Extract the (X, Y) coordinate from the center of the cell holding the provided text.  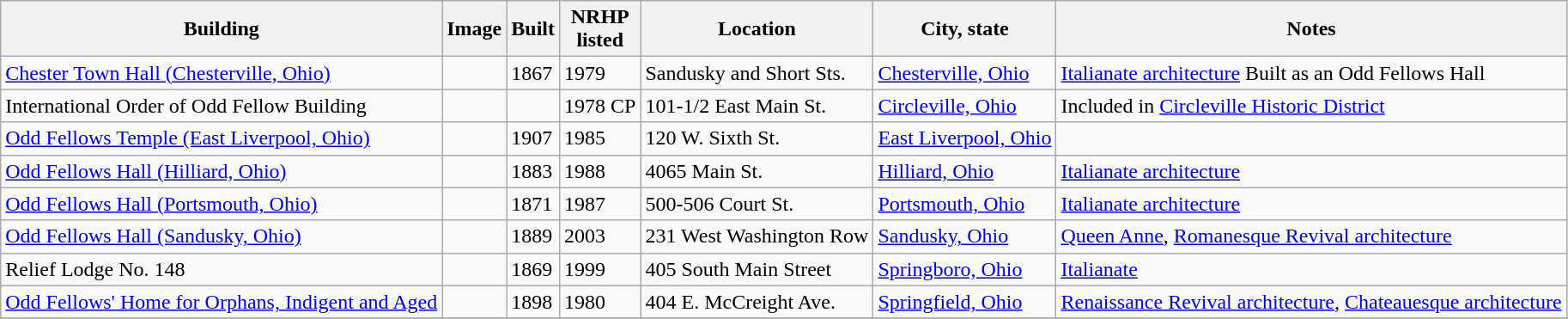
Building (222, 29)
231 West Washington Row (757, 236)
Odd Fellows Hall (Hilliard, Ohio) (222, 171)
Springboro, Ohio (965, 269)
500-506 Court St. (757, 204)
Relief Lodge No. 148 (222, 269)
1999 (600, 269)
Sandusky, Ohio (965, 236)
Built (533, 29)
Odd Fellows Hall (Portsmouth, Ohio) (222, 204)
1889 (533, 236)
1985 (600, 138)
Chesterville, Ohio (965, 73)
City, state (965, 29)
Hilliard, Ohio (965, 171)
Italianate (1311, 269)
NRHPlisted (600, 29)
1907 (533, 138)
2003 (600, 236)
Circleville, Ohio (965, 106)
Included in Circleville Historic District (1311, 106)
1978 CP (600, 106)
Odd Fellows Hall (Sandusky, Ohio) (222, 236)
Location (757, 29)
1988 (600, 171)
Notes (1311, 29)
405 South Main Street (757, 269)
404 E. McCreight Ave. (757, 302)
120 W. Sixth St. (757, 138)
1871 (533, 204)
Chester Town Hall (Chesterville, Ohio) (222, 73)
Odd Fellows' Home for Orphans, Indigent and Aged (222, 302)
1867 (533, 73)
1987 (600, 204)
Image (474, 29)
1980 (600, 302)
Odd Fellows Temple (East Liverpool, Ohio) (222, 138)
Springfield, Ohio (965, 302)
101-1/2 East Main St. (757, 106)
East Liverpool, Ohio (965, 138)
1883 (533, 171)
1898 (533, 302)
Portsmouth, Ohio (965, 204)
Renaissance Revival architecture, Chateauesque architecture (1311, 302)
Queen Anne, Romanesque Revival architecture (1311, 236)
Sandusky and Short Sts. (757, 73)
Italianate architecture Built as an Odd Fellows Hall (1311, 73)
4065 Main St. (757, 171)
1979 (600, 73)
1869 (533, 269)
International Order of Odd Fellow Building (222, 106)
